Find where the given text appears and provide that cell's center as (X, Y) coordinate. 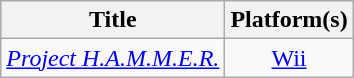
Project H.A.M.M.E.R. (113, 58)
Title (113, 20)
Wii (289, 58)
Platform(s) (289, 20)
